Determine the [X, Y] coordinate at the center of the cell enclosing the given text.  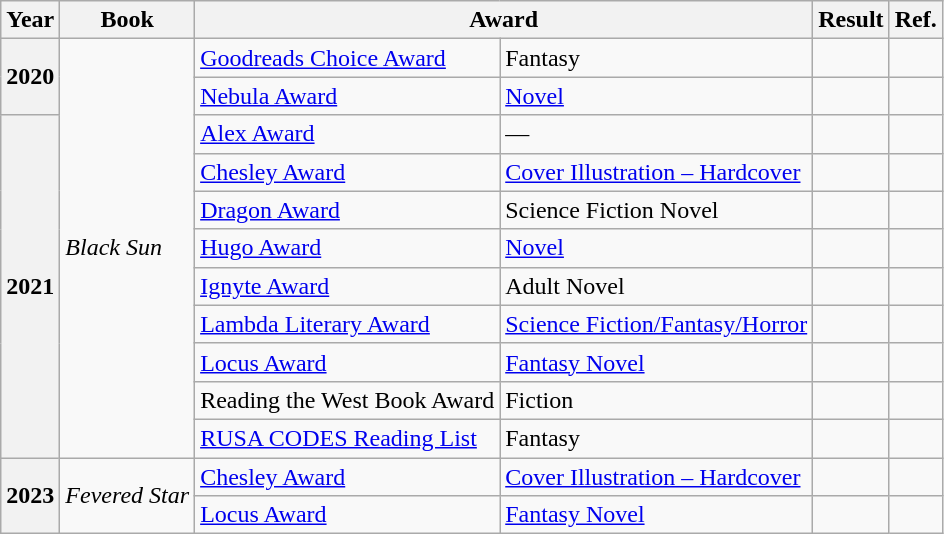
Result [851, 20]
2020 [30, 77]
Dragon Award [348, 210]
Lambda Literary Award [348, 324]
Ignyte Award [348, 286]
Adult Novel [656, 286]
Fiction [656, 400]
2023 [30, 496]
Black Sun [128, 248]
— [656, 134]
2021 [30, 286]
Award [504, 20]
Science Fiction/Fantasy/Horror [656, 324]
Science Fiction Novel [656, 210]
RUSA CODES Reading List [348, 438]
Goodreads Choice Award [348, 58]
Nebula Award [348, 96]
Alex Award [348, 134]
Year [30, 20]
Fevered Star [128, 496]
Book [128, 20]
Ref. [916, 20]
Reading the West Book Award [348, 400]
Hugo Award [348, 248]
